Output the [x, y] coordinate of the center of the cell containing the given text.  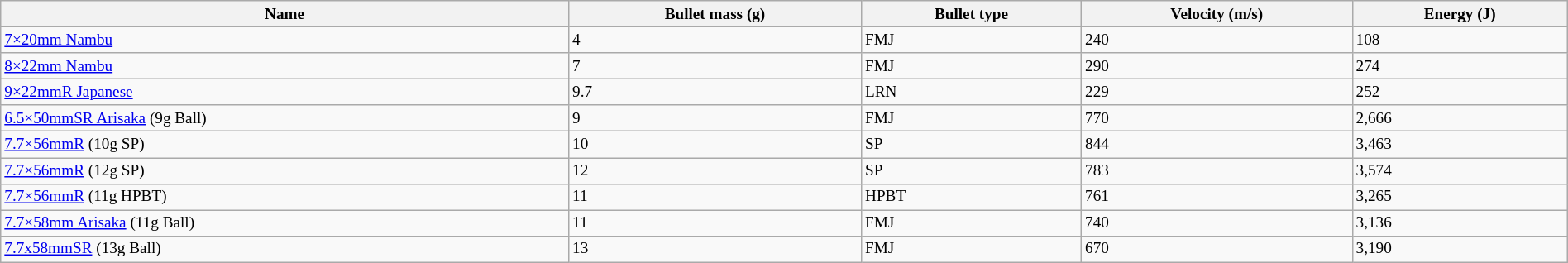
LRN [972, 92]
9.7 [715, 92]
7.7×56mmR (10g SP) [284, 145]
12 [715, 170]
3,463 [1460, 145]
7.7×58mm Arisaka (11g Ball) [284, 223]
10 [715, 145]
7 [715, 66]
7.7x58mmSR (13g Ball) [284, 249]
7×20mm Nambu [284, 40]
240 [1217, 40]
252 [1460, 92]
770 [1217, 118]
8×22mm Nambu [284, 66]
Bullet type [972, 14]
3,265 [1460, 197]
13 [715, 249]
7.7×56mmR (11g HPBT) [284, 197]
2,666 [1460, 118]
6.5×50mmSR Arisaka (9g Ball) [284, 118]
229 [1217, 92]
4 [715, 40]
Name [284, 14]
3,136 [1460, 223]
9 [715, 118]
HPBT [972, 197]
3,574 [1460, 170]
Bullet mass (g) [715, 14]
108 [1460, 40]
844 [1217, 145]
274 [1460, 66]
290 [1217, 66]
Velocity (m/s) [1217, 14]
740 [1217, 223]
761 [1217, 197]
3,190 [1460, 249]
9×22mmR Japanese [284, 92]
670 [1217, 249]
Energy (J) [1460, 14]
783 [1217, 170]
7.7×56mmR (12g SP) [284, 170]
